Scan for the cell matching the given text and deliver its (X, Y) coordinate at center. 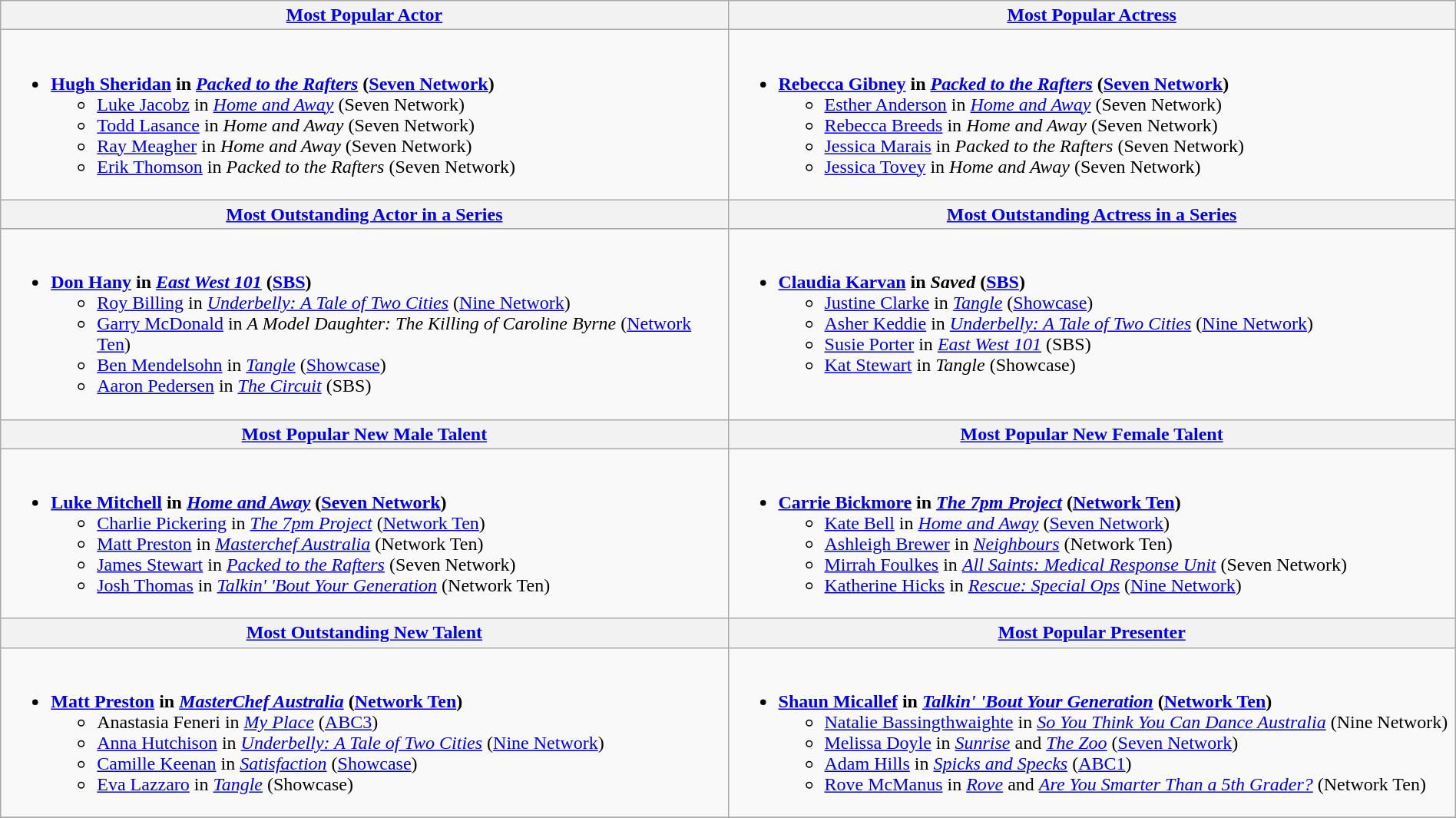
Most Outstanding Actor in a Series (364, 214)
Most Popular New Male Talent (364, 434)
Most Outstanding New Talent (364, 633)
Most Popular Actor (364, 15)
Most Popular Actress (1092, 15)
Most Outstanding Actress in a Series (1092, 214)
Most Popular New Female Talent (1092, 434)
Most Popular Presenter (1092, 633)
